Locate the cell with the specified text and output its [X, Y] center coordinate. 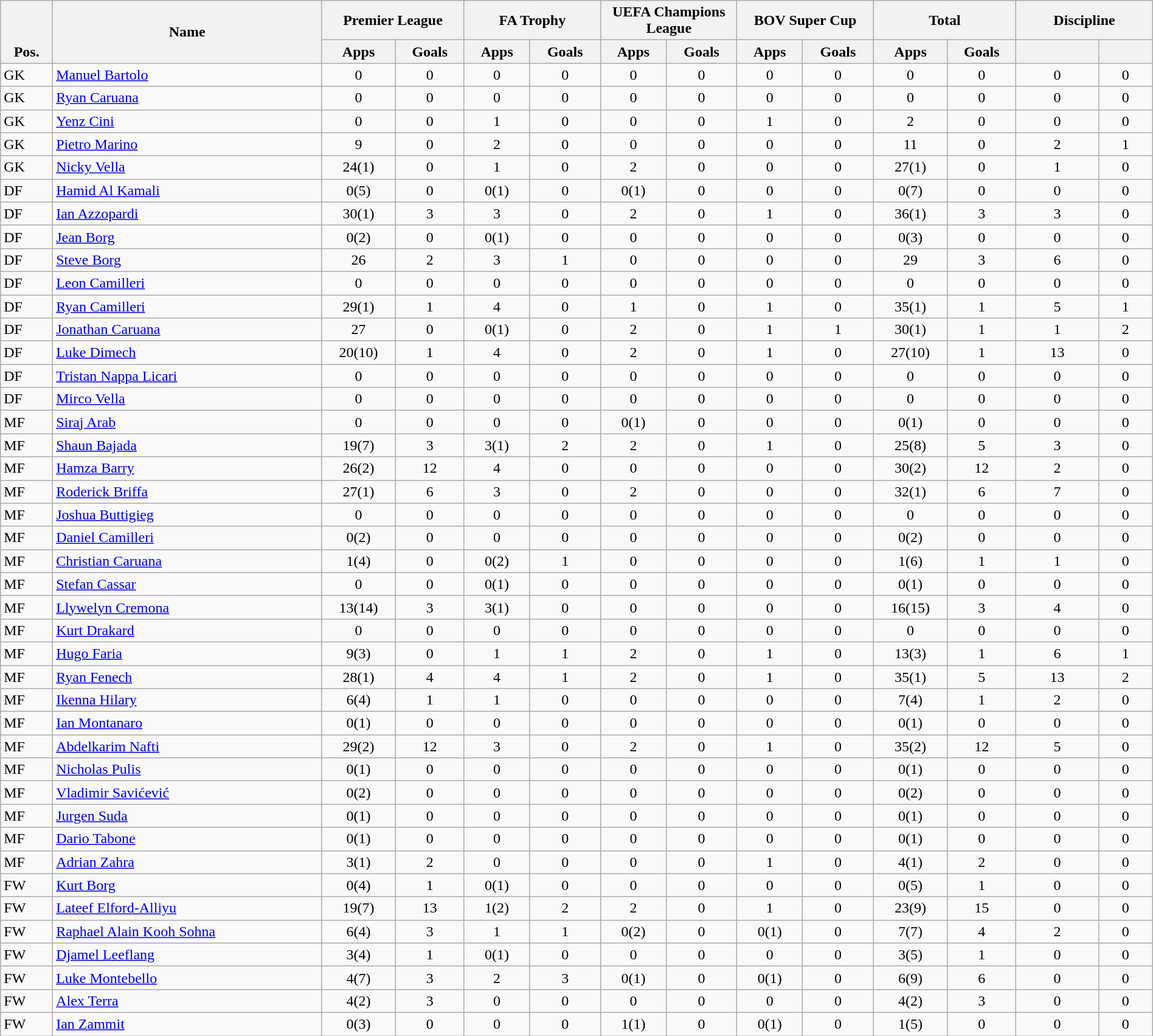
Joshua Buttigieg [187, 515]
Pietro Marino [187, 144]
26(2) [359, 468]
13(3) [910, 653]
Jean Borg [187, 237]
Premier League [393, 21]
30(2) [910, 468]
7(7) [910, 931]
Adrian Zahra [187, 862]
Lateef Elford-Alliyu [187, 908]
FA Trophy [532, 21]
Abdelkarim Nafti [187, 746]
Jurgen Suda [187, 816]
23(9) [910, 908]
7(4) [910, 700]
16(15) [910, 607]
Manuel Bartolo [187, 75]
Raphael Alain Kooh Sohna [187, 931]
Alex Terra [187, 1001]
Djamel Leeflang [187, 954]
Kurt Borg [187, 885]
32(1) [910, 492]
9(3) [359, 653]
11 [910, 144]
Hamza Barry [187, 468]
Pos. [27, 32]
Vladimir Savićević [187, 793]
Ryan Camilleri [187, 306]
4(7) [359, 978]
26 [359, 260]
27 [359, 330]
6(9) [910, 978]
1(2) [497, 908]
Tristan Nappa Licari [187, 376]
36(1) [910, 214]
BOV Super Cup [805, 21]
Discipline [1085, 21]
7 [1057, 492]
1(1) [634, 1024]
Hugo Faria [187, 653]
Yenz Cini [187, 121]
Ian Montanaro [187, 723]
Steve Borg [187, 260]
Mirco Vella [187, 399]
0(4) [359, 885]
Stefan Cassar [187, 584]
Luke Dimech [187, 353]
Ian Zammit [187, 1024]
24(1) [359, 167]
Shaun Bajada [187, 445]
35(2) [910, 746]
0(7) [910, 190]
4(1) [910, 862]
1(4) [359, 561]
29 [910, 260]
Ryan Fenech [187, 677]
28(1) [359, 677]
Jonathan Caruana [187, 330]
29(1) [359, 306]
Roderick Briffa [187, 492]
25(8) [910, 445]
UEFA Champions League [669, 21]
Name [187, 32]
Ikenna Hilary [187, 700]
Ian Azzopardi [187, 214]
Dario Tabone [187, 839]
Total [944, 21]
20(10) [359, 353]
9 [359, 144]
27(10) [910, 353]
Nicky Vella [187, 167]
Siraj Arab [187, 422]
Kurt Drakard [187, 630]
1(5) [910, 1024]
Leon Camilleri [187, 283]
13(14) [359, 607]
Ryan Caruana [187, 98]
15 [982, 908]
Christian Caruana [187, 561]
Luke Montebello [187, 978]
Hamid Al Kamali [187, 190]
1(6) [910, 561]
3(4) [359, 954]
29(2) [359, 746]
Daniel Camilleri [187, 538]
3(5) [910, 954]
Llywelyn Cremona [187, 607]
Nicholas Pulis [187, 770]
